For the text-containing cell, return its midpoint in (X, Y) coordinate format. 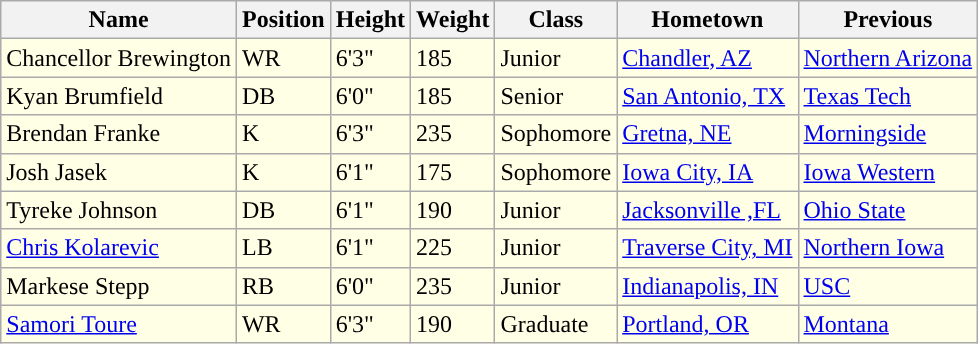
Chandler, AZ (708, 58)
Iowa City, IA (708, 172)
Morningside (888, 134)
Texas Tech (888, 96)
Kyan Brumfield (119, 96)
Position (283, 20)
USC (888, 286)
Hometown (708, 20)
San Antonio, TX (708, 96)
Gretna, NE (708, 134)
225 (453, 248)
Senior (556, 96)
175 (453, 172)
Portland, OR (708, 324)
Iowa Western (888, 172)
Brendan Franke (119, 134)
LB (283, 248)
Height (370, 20)
Samori Toure (119, 324)
Northern Arizona (888, 58)
Previous (888, 20)
Chris Kolarevic (119, 248)
Ohio State (888, 210)
Northern Iowa (888, 248)
Indianapolis, IN (708, 286)
Graduate (556, 324)
Name (119, 20)
Chancellor Brewington (119, 58)
Traverse City, MI (708, 248)
Markese Stepp (119, 286)
RB (283, 286)
Jacksonville ,FL (708, 210)
Tyreke Johnson (119, 210)
Class (556, 20)
Weight (453, 20)
Montana (888, 324)
Josh Jasek (119, 172)
